Provide the (X, Y) coordinate of the cell's center where the given text is located.  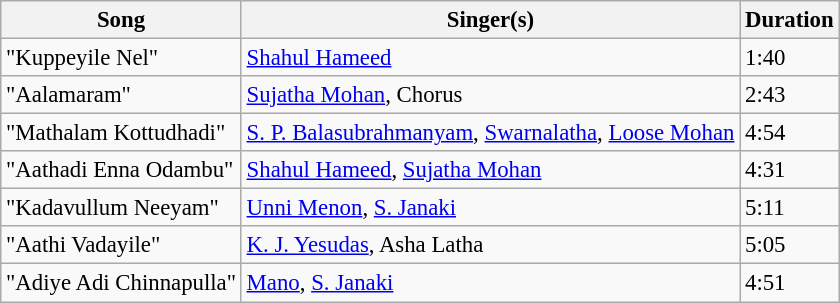
5:11 (790, 208)
"Kadavullum Neeyam" (122, 208)
Song (122, 20)
Duration (790, 20)
Mano, S. Janaki (490, 283)
Shahul Hameed (490, 58)
2:43 (790, 95)
4:51 (790, 283)
4:31 (790, 170)
S. P. Balasubrahmanyam, Swarnalatha, Loose Mohan (490, 133)
"Adiye Adi Chinnapulla" (122, 283)
Unni Menon, S. Janaki (490, 208)
Sujatha Mohan, Chorus (490, 95)
K. J. Yesudas, Asha Latha (490, 245)
"Aathi Vadayile" (122, 245)
1:40 (790, 58)
"Aalamaram" (122, 95)
4:54 (790, 133)
Singer(s) (490, 20)
Shahul Hameed, Sujatha Mohan (490, 170)
"Mathalam Kottudhadi" (122, 133)
"Aathadi Enna Odambu" (122, 170)
5:05 (790, 245)
"Kuppeyile Nel" (122, 58)
